Capture the cell that displays the provided text and extract its [x, y] central coordinate. 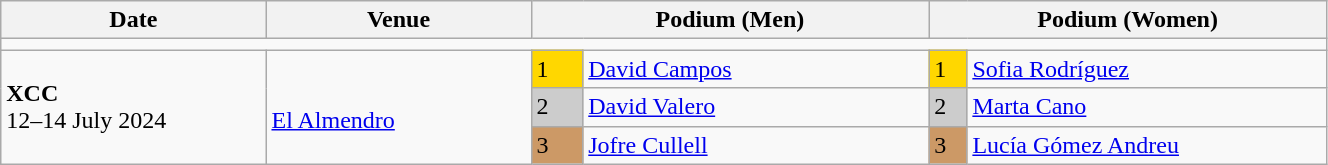
El Almendro [398, 107]
Venue [398, 20]
Sofia Rodríguez [1147, 69]
David Valero [756, 107]
Jofre Cullell [756, 145]
Lucía Gómez Andreu [1147, 145]
Podium (Women) [1128, 20]
Podium (Men) [730, 20]
Date [134, 20]
Marta Cano [1147, 107]
David Campos [756, 69]
XCC 12–14 July 2024 [134, 107]
